Pinpoint the cell where the given text exists, returning its [x, y] midpoint coordinate. 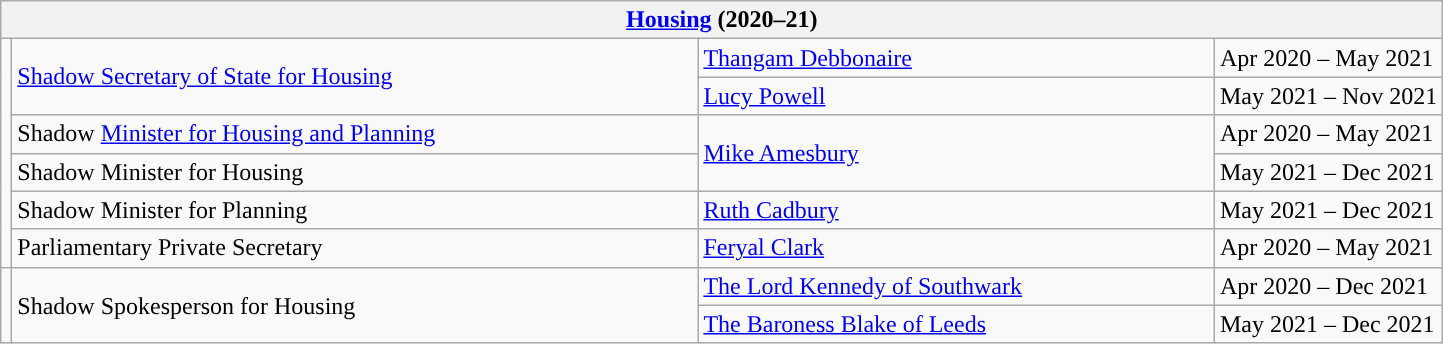
Thangam Debbonaire [956, 58]
Apr 2020 – Dec 2021 [1328, 286]
Housing (2020–21) [722, 20]
Shadow Minister for Planning [355, 210]
Lucy Powell [956, 96]
Shadow Spokesperson for Housing [355, 305]
Feryal Clark [956, 248]
Mike Amesbury [956, 153]
Shadow Secretary of State for Housing [355, 77]
Parliamentary Private Secretary [355, 248]
Shadow Minister for Housing and Planning [355, 134]
The Lord Kennedy of Southwark [956, 286]
Shadow Minister for Housing [355, 172]
Ruth Cadbury [956, 210]
May 2021 – Nov 2021 [1328, 96]
The Baroness Blake of Leeds [956, 324]
